Identify which cell holds the provided text, then report its [x, y] central coordinate. 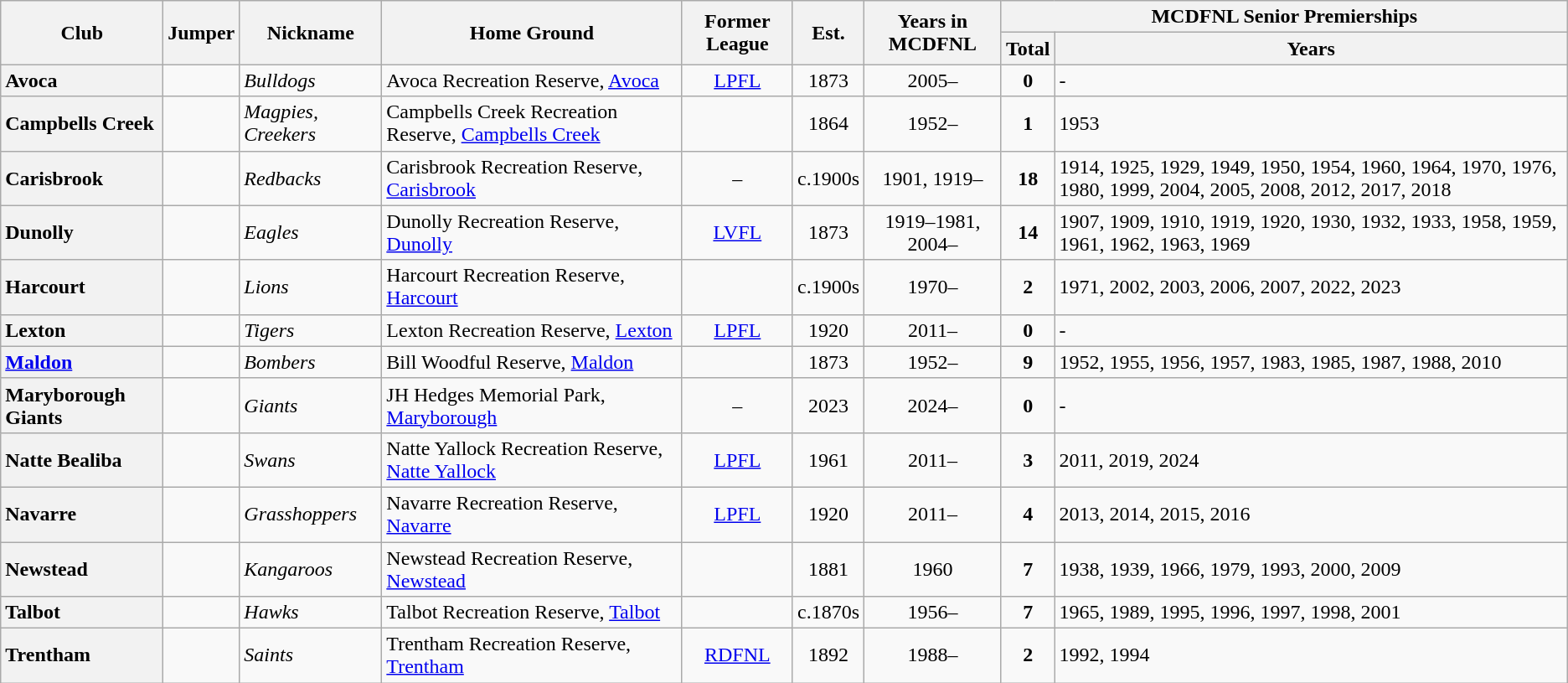
Jumper [201, 33]
1965, 1989, 1995, 1996, 1997, 1998, 2001 [1311, 613]
Newstead Recreation Reserve, Newstead [532, 568]
1881 [828, 568]
Natte Yallock Recreation Reserve, Natte Yallock [532, 459]
2024– [933, 406]
Talbot Recreation Reserve, Talbot [532, 613]
RDFNL [737, 655]
Home Ground [532, 33]
Maldon [82, 362]
Harcourt Recreation Reserve, Harcourt [532, 287]
1864 [828, 124]
Tigers [311, 330]
Campbells Creek [82, 124]
Campbells Creek Recreation Reserve, Campbells Creek [532, 124]
1988– [933, 655]
1907, 1909, 1910, 1919, 1920, 1930, 1932, 1933, 1958, 1959, 1961, 1962, 1963, 1969 [1311, 233]
1956– [933, 613]
Carisbrook Recreation Reserve, Carisbrook [532, 178]
Total [1028, 49]
Natte Bealiba [82, 459]
1961 [828, 459]
1971, 2002, 2003, 2006, 2007, 2022, 2023 [1311, 287]
1892 [828, 655]
c.1870s [828, 613]
Harcourt [82, 287]
Swans [311, 459]
Years [1311, 49]
1938, 1939, 1966, 1979, 1993, 2000, 2009 [1311, 568]
Nickname [311, 33]
Club [82, 33]
Saints [311, 655]
Lexton Recreation Reserve, Lexton [532, 330]
Lexton [82, 330]
Trentham Recreation Reserve, Trentham [532, 655]
9 [1028, 362]
Talbot [82, 613]
Giants [311, 406]
Bill Woodful Reserve, Maldon [532, 362]
Dunolly Recreation Reserve, Dunolly [532, 233]
1953 [1311, 124]
Newstead [82, 568]
1952, 1955, 1956, 1957, 1983, 1985, 1987, 1988, 2010 [1311, 362]
1919–1981, 2004– [933, 233]
Maryborough Giants [82, 406]
3 [1028, 459]
Redbacks [311, 178]
18 [1028, 178]
Years in MCDFNL [933, 33]
Avoca [82, 80]
LVFL [737, 233]
Navarre [82, 515]
JH Hedges Memorial Park, Maryborough [532, 406]
2013, 2014, 2015, 2016 [1311, 515]
Eagles [311, 233]
Magpies, Creekers [311, 124]
1914, 1925, 1929, 1949, 1950, 1954, 1960, 1964, 1970, 1976, 1980, 1999, 2004, 2005, 2008, 2012, 2017, 2018 [1311, 178]
2005– [933, 80]
Kangaroos [311, 568]
4 [1028, 515]
Hawks [311, 613]
Avoca Recreation Reserve, Avoca [532, 80]
1 [1028, 124]
Est. [828, 33]
1960 [933, 568]
Dunolly [82, 233]
1992, 1994 [1311, 655]
Former League [737, 33]
Lions [311, 287]
Trentham [82, 655]
1901, 1919– [933, 178]
Carisbrook [82, 178]
Navarre Recreation Reserve, Navarre [532, 515]
MCDFNL Senior Premierships [1284, 17]
Bulldogs [311, 80]
Bombers [311, 362]
2023 [828, 406]
2011, 2019, 2024 [1311, 459]
14 [1028, 233]
Grasshoppers [311, 515]
1970– [933, 287]
